Return [X, Y] of the center of cell containing provided text 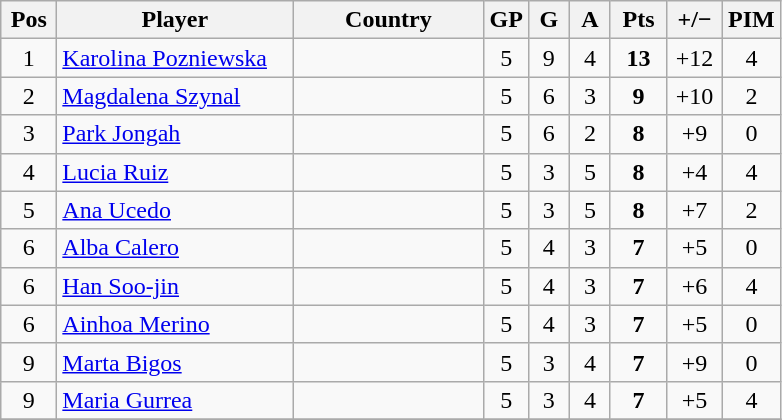
PIM [752, 20]
+10 [695, 96]
Park Jongah [175, 134]
Lucia Ruiz [175, 172]
Ainhoa Merino [175, 324]
+6 [695, 286]
GP [506, 20]
13 [638, 58]
Maria Gurrea [175, 400]
Alba Calero [175, 248]
Marta Bigos [175, 362]
G [548, 20]
1 [29, 58]
Pts [638, 20]
+/− [695, 20]
Karolina Pozniewska [175, 58]
Country [388, 20]
Magdalena Szynal [175, 96]
Player [175, 20]
+7 [695, 210]
+4 [695, 172]
Pos [29, 20]
A [590, 20]
Han Soo-jin [175, 286]
Ana Ucedo [175, 210]
+12 [695, 58]
